For the text-containing cell, return its midpoint in (x, y) coordinate format. 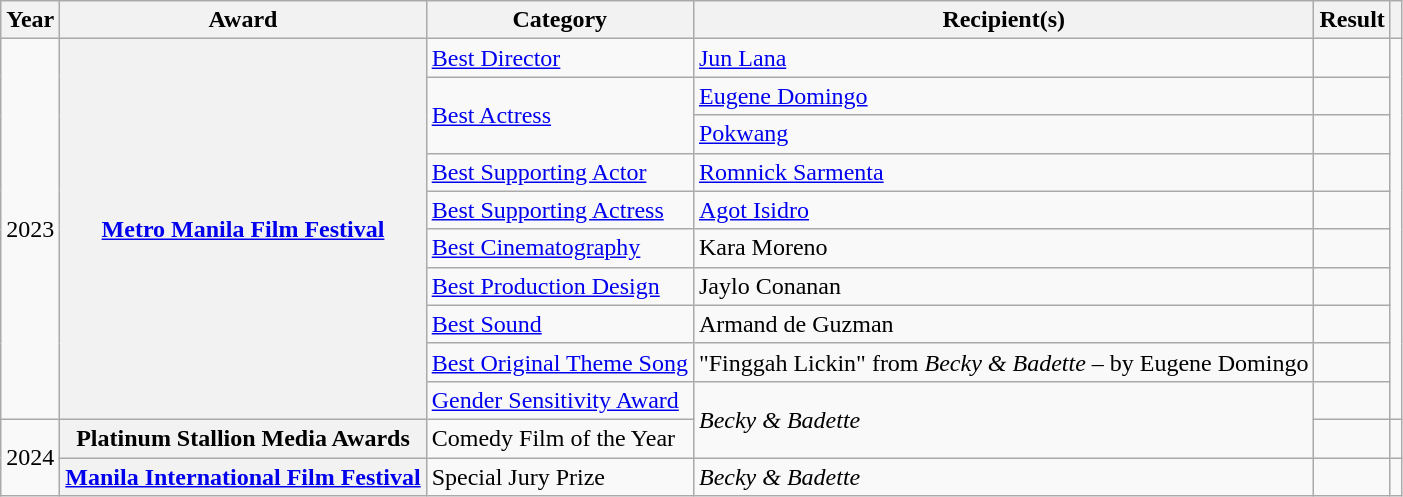
Award (243, 20)
Kara Moreno (1004, 248)
Best Sound (560, 324)
Eugene Domingo (1004, 96)
Metro Manila Film Festival (243, 230)
Jun Lana (1004, 58)
Special Jury Prize (560, 477)
Category (560, 20)
Best Cinematography (560, 248)
Jaylo Conanan (1004, 286)
Manila International Film Festival (243, 477)
Recipient(s) (1004, 20)
Platinum Stallion Media Awards (243, 438)
Year (30, 20)
Armand de Guzman (1004, 324)
Agot Isidro (1004, 210)
"Finggah Lickin" from Becky & Badette – by Eugene Domingo (1004, 362)
Pokwang (1004, 134)
Best Supporting Actress (560, 210)
Comedy Film of the Year (560, 438)
2024 (30, 457)
Best Production Design (560, 286)
Best Supporting Actor (560, 172)
Result (1352, 20)
2023 (30, 230)
Best Director (560, 58)
Gender Sensitivity Award (560, 400)
Romnick Sarmenta (1004, 172)
Best Original Theme Song (560, 362)
Best Actress (560, 115)
